Output the [X, Y] coordinate of the center of the cell containing the given text.  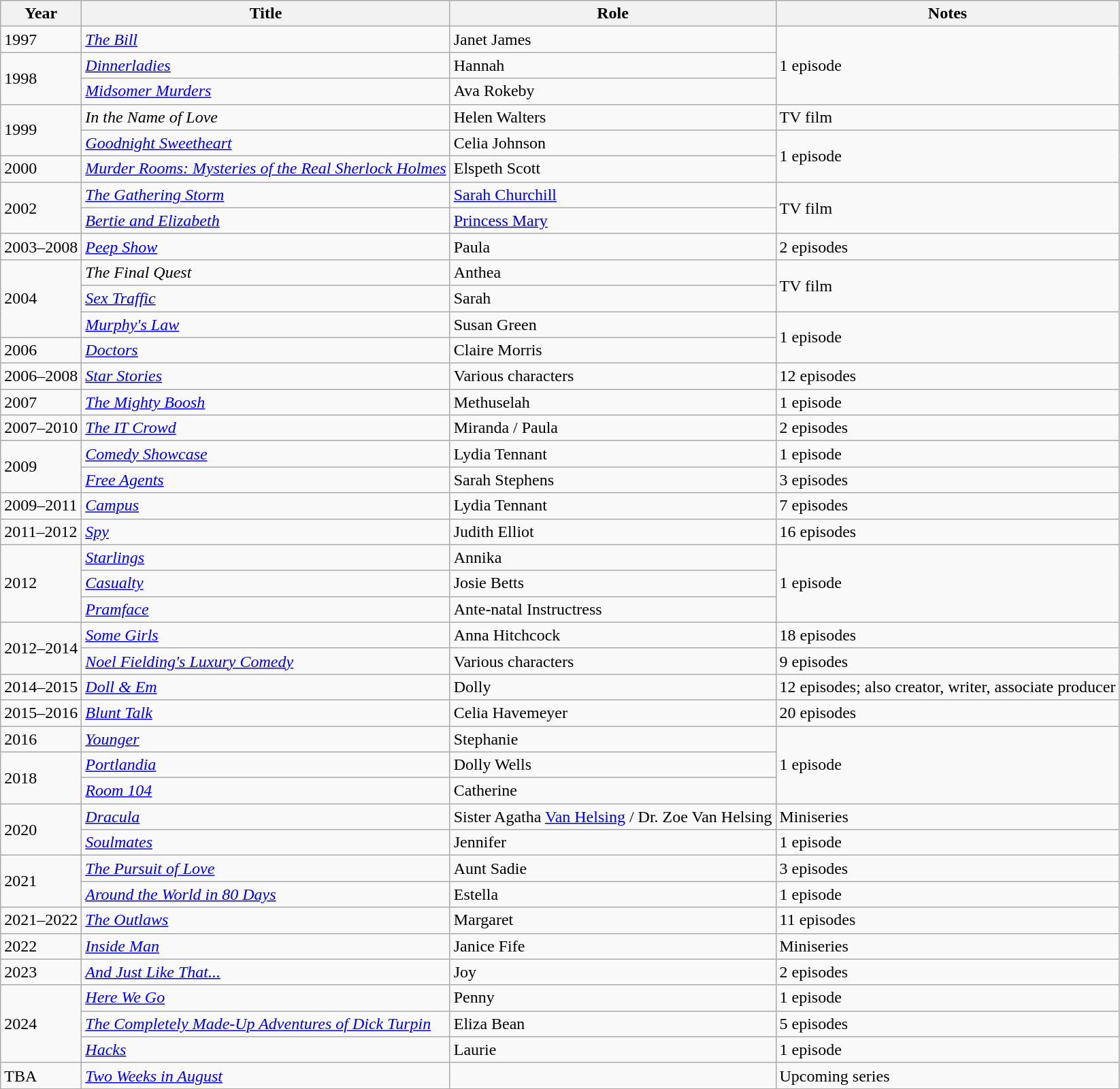
Inside Man [265, 946]
Noel Fielding's Luxury Comedy [265, 661]
The Completely Made-Up Adventures of Dick Turpin [265, 1024]
Dracula [265, 817]
The Outlaws [265, 920]
In the Name of Love [265, 117]
Two Weeks in August [265, 1075]
12 episodes; also creator, writer, associate producer [947, 687]
Younger [265, 738]
18 episodes [947, 635]
2018 [41, 778]
Stephanie [612, 738]
Soulmates [265, 843]
2009–2011 [41, 506]
1997 [41, 39]
2003–2008 [41, 246]
7 episodes [947, 506]
Dolly Wells [612, 765]
Notes [947, 14]
Celia Johnson [612, 143]
2002 [41, 208]
Peep Show [265, 246]
Free Agents [265, 480]
Dinnerladies [265, 65]
1998 [41, 78]
2023 [41, 972]
Portlandia [265, 765]
Helen Walters [612, 117]
2014–2015 [41, 687]
Starlings [265, 557]
Ava Rokeby [612, 91]
The Final Quest [265, 272]
2021–2022 [41, 920]
Anthea [612, 272]
Goodnight Sweetheart [265, 143]
2016 [41, 738]
Sarah Stephens [612, 480]
2024 [41, 1024]
Star Stories [265, 376]
2009 [41, 467]
Aunt Sadie [612, 868]
Upcoming series [947, 1075]
Princess Mary [612, 221]
5 episodes [947, 1024]
16 episodes [947, 532]
Casualty [265, 583]
Bertie and Elizabeth [265, 221]
9 episodes [947, 661]
Sarah [612, 298]
Catherine [612, 791]
TBA [41, 1075]
Laurie [612, 1050]
2012 [41, 583]
Dolly [612, 687]
Claire Morris [612, 351]
Josie Betts [612, 583]
Estella [612, 894]
12 episodes [947, 376]
Murder Rooms: Mysteries of the Real Sherlock Holmes [265, 169]
Susan Green [612, 325]
Elspeth Scott [612, 169]
Campus [265, 506]
Spy [265, 532]
Hannah [612, 65]
2015–2016 [41, 713]
Midsomer Murders [265, 91]
2021 [41, 881]
Blunt Talk [265, 713]
The Gathering Storm [265, 195]
Doctors [265, 351]
2022 [41, 946]
Paula [612, 246]
Sex Traffic [265, 298]
2007–2010 [41, 428]
The IT Crowd [265, 428]
Janice Fife [612, 946]
Pramface [265, 609]
And Just Like That... [265, 972]
Room 104 [265, 791]
Annika [612, 557]
Eliza Bean [612, 1024]
Janet James [612, 39]
Anna Hitchcock [612, 635]
The Bill [265, 39]
Murphy's Law [265, 325]
Title [265, 14]
Sarah Churchill [612, 195]
Jennifer [612, 843]
Penny [612, 998]
Doll & Em [265, 687]
Year [41, 14]
1999 [41, 130]
Around the World in 80 Days [265, 894]
Celia Havemeyer [612, 713]
Comedy Showcase [265, 454]
2000 [41, 169]
The Pursuit of Love [265, 868]
Sister Agatha Van Helsing / Dr. Zoe Van Helsing [612, 817]
2007 [41, 402]
Margaret [612, 920]
Here We Go [265, 998]
Role [612, 14]
2011–2012 [41, 532]
2004 [41, 298]
Judith Elliot [612, 532]
Methuselah [612, 402]
2020 [41, 830]
Some Girls [265, 635]
2006 [41, 351]
2012–2014 [41, 648]
The Mighty Boosh [265, 402]
Joy [612, 972]
Hacks [265, 1050]
Miranda / Paula [612, 428]
Ante-natal Instructress [612, 609]
2006–2008 [41, 376]
11 episodes [947, 920]
20 episodes [947, 713]
